For the text-containing cell, return its midpoint in [X, Y] coordinate format. 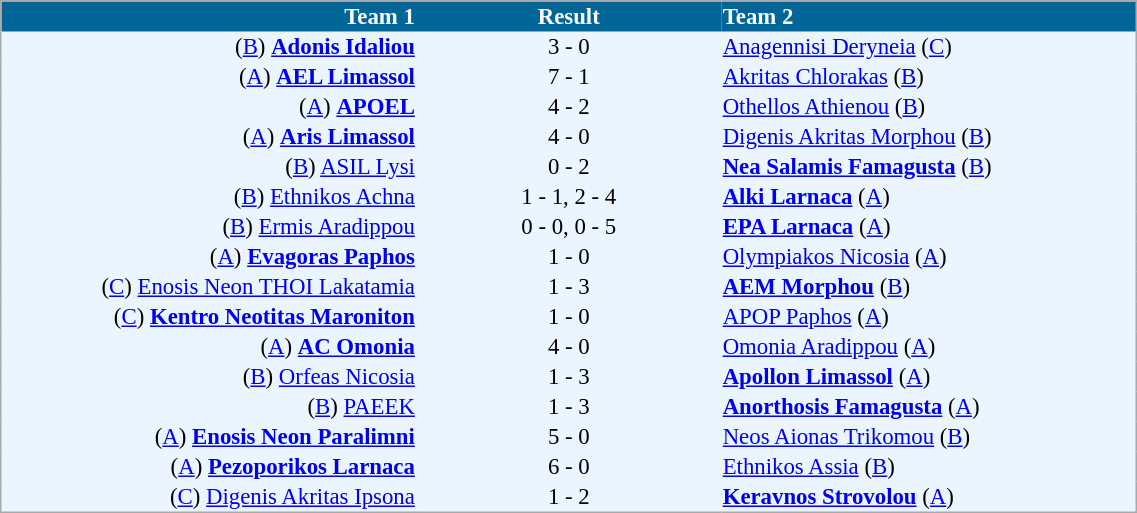
APOP Paphos (A) [929, 317]
(B) ASIL Lysi [209, 167]
Anagennisi Deryneia (C) [929, 47]
(B) Ethnikos Achna [209, 197]
1 - 1, 2 - 4 [568, 197]
Apollon Limassol (A) [929, 377]
3 - 0 [568, 47]
Digenis Akritas Morphou (B) [929, 137]
(B) Orfeas Nicosia [209, 377]
(C) Digenis Akritas Ipsona [209, 497]
(A) AC Omonia [209, 347]
Olympiakos Nicosia (A) [929, 257]
Neos Aionas Trikomou (B) [929, 437]
(C) Kentro Neotitas Maroniton [209, 317]
Nea Salamis Famagusta (B) [929, 167]
Keravnos Strovolou (A) [929, 497]
(C) Enosis Neon THOI Lakatamia [209, 287]
(B) Adonis Idaliou [209, 47]
(A) AEL Limassol [209, 77]
(A) APOEL [209, 107]
AEM Morphou (B) [929, 287]
Anorthosis Famagusta (A) [929, 407]
(A) Evagoras Paphos [209, 257]
Othellos Athienou (B) [929, 107]
4 - 2 [568, 107]
5 - 0 [568, 437]
Result [568, 16]
7 - 1 [568, 77]
1 - 2 [568, 497]
(A) Pezoporikos Larnaca [209, 467]
Akritas Chlorakas (B) [929, 77]
EPA Larnaca (A) [929, 227]
(B) Ermis Aradippou [209, 227]
6 - 0 [568, 467]
0 - 0, 0 - 5 [568, 227]
(A) Enosis Neon Paralimni [209, 437]
Ethnikos Assia (B) [929, 467]
Team 1 [209, 16]
Alki Larnaca (A) [929, 197]
Omonia Aradippou (A) [929, 347]
(B) PAEEK [209, 407]
Team 2 [929, 16]
0 - 2 [568, 167]
(A) Aris Limassol [209, 137]
